Identify which cell holds the provided text, then report its (X, Y) central coordinate. 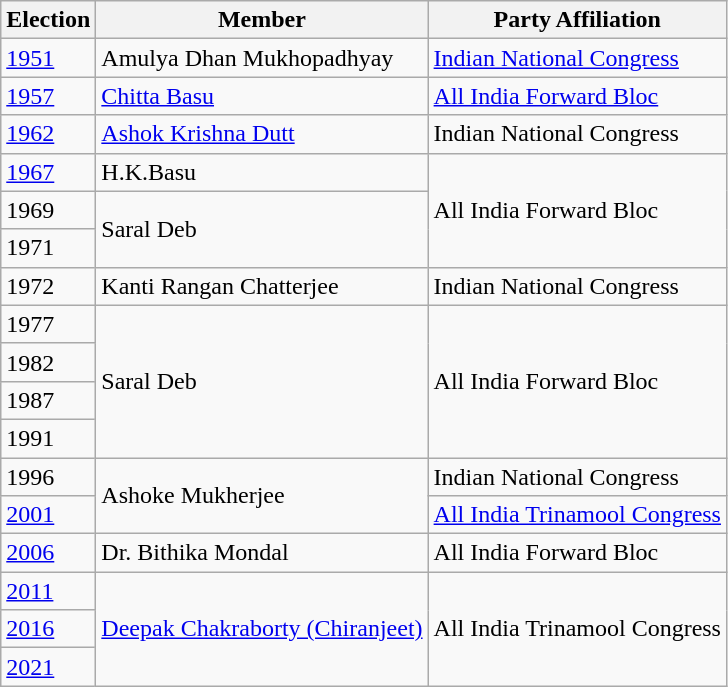
1967 (48, 172)
Ashoke Mukherjee (262, 496)
1972 (48, 286)
Amulya Dhan Mukhopadhyay (262, 58)
Party Affiliation (577, 20)
1982 (48, 362)
2011 (48, 591)
1987 (48, 400)
Ashok Krishna Dutt (262, 134)
2001 (48, 515)
1969 (48, 210)
Kanti Rangan Chatterjee (262, 286)
Deepak Chakraborty (Chiranjeet) (262, 629)
H.K.Basu (262, 172)
1996 (48, 477)
1977 (48, 324)
Election (48, 20)
1971 (48, 248)
1951 (48, 58)
1957 (48, 96)
1991 (48, 438)
Chitta Basu (262, 96)
1962 (48, 134)
Member (262, 20)
2006 (48, 553)
2016 (48, 629)
Dr. Bithika Mondal (262, 553)
2021 (48, 667)
